Scan for the cell matching the given text and deliver its [X, Y] coordinate at center. 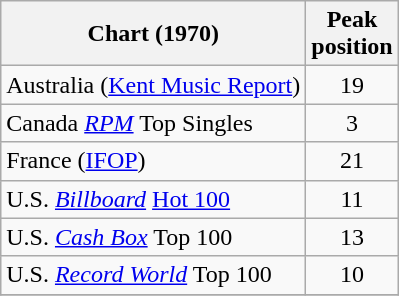
U.S. Record World Top 100 [154, 275]
13 [352, 237]
Chart (1970) [154, 34]
19 [352, 85]
10 [352, 275]
Peakposition [352, 34]
Canada RPM Top Singles [154, 123]
U.S. Billboard Hot 100 [154, 199]
Australia (Kent Music Report) [154, 85]
21 [352, 161]
U.S. Cash Box Top 100 [154, 237]
11 [352, 199]
3 [352, 123]
France (IFOP) [154, 161]
